Search for the cell housing the specified text and yield its (x, y) center coordinate. 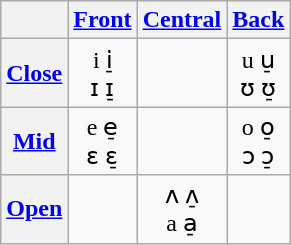
o o̠ ɔ ɔ̠ (258, 141)
Open (34, 209)
ʌ ʌ̠ a a̠ (182, 209)
Close (34, 73)
i i̠ ɪ ɪ̠ (102, 73)
u u̠ ʊ ʊ̠ (258, 73)
Front (102, 20)
Back (258, 20)
e e̠ ɛ ɛ̠ (102, 141)
Mid (34, 141)
Central (182, 20)
